Capture the cell that displays the provided text and extract its (X, Y) central coordinate. 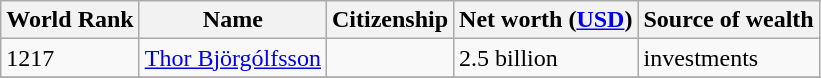
2.5 billion (546, 58)
Net worth (USD) (546, 20)
Name (232, 20)
Thor Björgólfsson (232, 58)
Citizenship (390, 20)
1217 (70, 58)
investments (728, 58)
World Rank (70, 20)
Source of wealth (728, 20)
